Return (X, Y) of the center of cell containing provided text 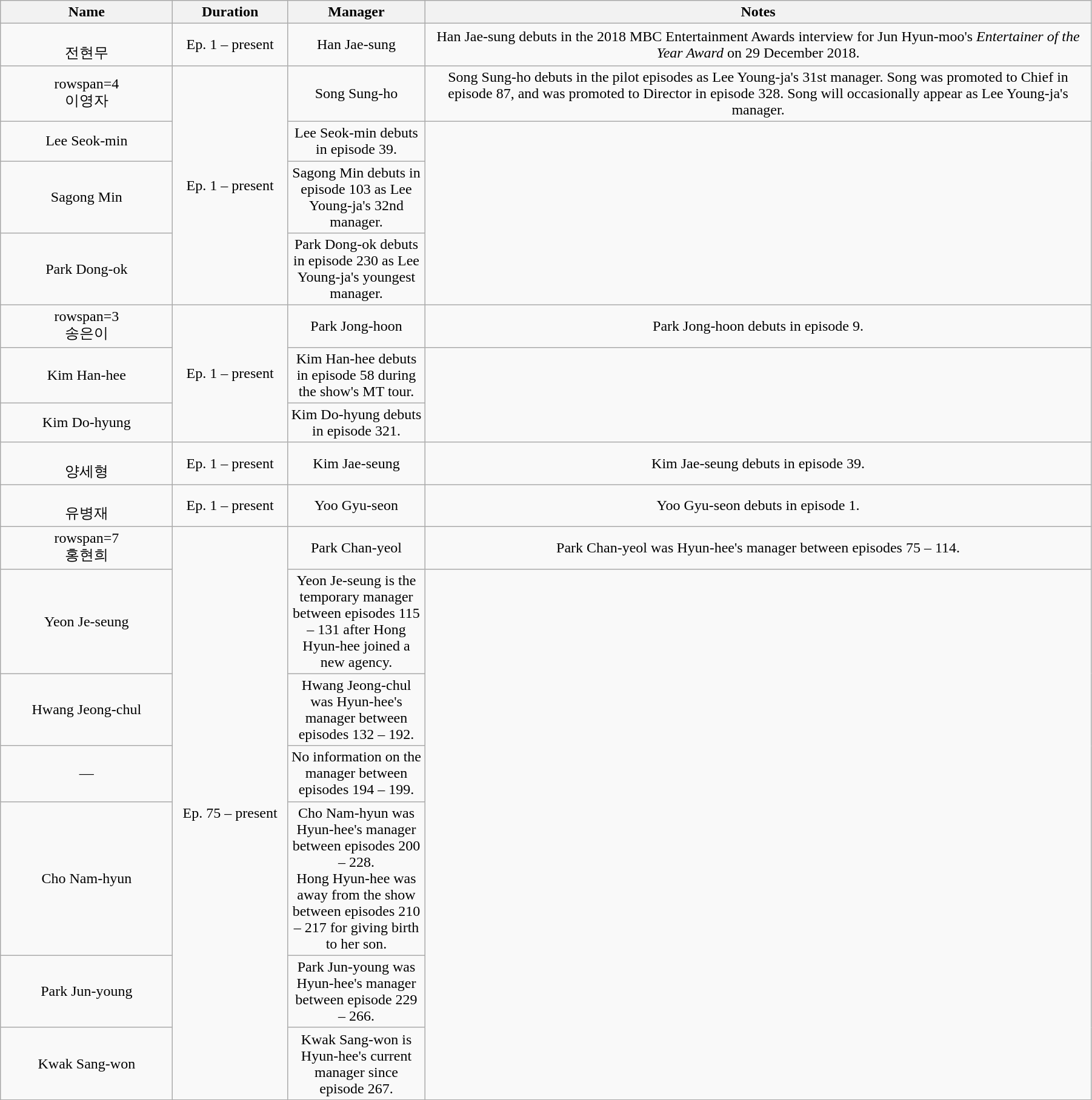
Kwak Sang-won (87, 1064)
rowspan=4 이영자 (87, 93)
Song Sung-ho (356, 93)
Sagong Min (87, 197)
Han Jae-sung debuts in the 2018 MBC Entertainment Awards interview for Jun Hyun-moo's Entertainer of the Year Award on 29 December 2018. (759, 45)
Han Jae-sung (356, 45)
Ep. 75 – present (230, 813)
rowspan=7 홍현희 (87, 548)
Kim Do-hyung debuts in episode 321. (356, 423)
rowspan=3 송은이 (87, 326)
Notes (759, 12)
Yoo Gyu-seon debuts in episode 1. (759, 506)
Hwang Jeong-chul (87, 710)
Name (87, 12)
Kim Jae-seung (356, 463)
Manager (356, 12)
— (87, 774)
No information on the manager between episodes 194 – 199. (356, 774)
Lee Seok-min debuts in episode 39. (356, 141)
Kim Jae-seung debuts in episode 39. (759, 463)
유병재 (87, 506)
Duration (230, 12)
Yeon Je-seung is the temporary manager between episodes 115 – 131 after Hong Hyun-hee joined a new agency. (356, 621)
Park Jun-young was Hyun-hee's manager between episode 229 – 266. (356, 991)
Yeon Je-seung (87, 621)
Kim Han-hee (87, 375)
Park Chan-yeol (356, 548)
양세형 (87, 463)
Lee Seok-min (87, 141)
Kim Han-hee debuts in episode 58 during the show's MT tour. (356, 375)
Kim Do-hyung (87, 423)
Park Jun-young (87, 991)
Park Chan-yeol was Hyun-hee's manager between episodes 75 – 114. (759, 548)
Sagong Min debuts in episode 103 as Lee Young-ja's 32nd manager. (356, 197)
Yoo Gyu-seon (356, 506)
Park Dong-ok debuts in episode 230 as Lee Young-ja's youngest manager. (356, 269)
Park Dong-ok (87, 269)
Cho Nam-hyun (87, 878)
전현무 (87, 45)
Hwang Jeong-chul was Hyun-hee's manager between episodes 132 – 192. (356, 710)
Kwak Sang-won is Hyun-hee's current manager since episode 267. (356, 1064)
Park Jong-hoon (356, 326)
Park Jong-hoon debuts in episode 9. (759, 326)
